Pinpoint the cell where the given text exists, returning its [x, y] midpoint coordinate. 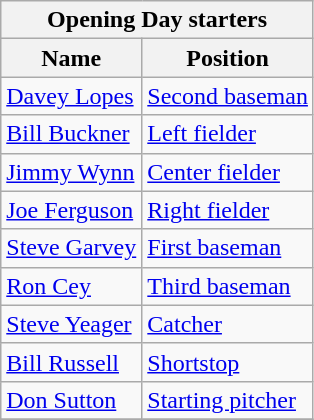
Steve Garvey [72, 248]
Bill Russell [72, 362]
Second baseman [228, 96]
Jimmy Wynn [72, 172]
Center fielder [228, 172]
Name [72, 58]
Opening Day starters [158, 20]
Ron Cey [72, 286]
Catcher [228, 324]
Position [228, 58]
Left fielder [228, 134]
Steve Yeager [72, 324]
Davey Lopes [72, 96]
Right fielder [228, 210]
Shortstop [228, 362]
Third baseman [228, 286]
First baseman [228, 248]
Joe Ferguson [72, 210]
Starting pitcher [228, 400]
Bill Buckner [72, 134]
Don Sutton [72, 400]
